Detect which cell encompasses the target text, then output its (x, y) center coordinate. 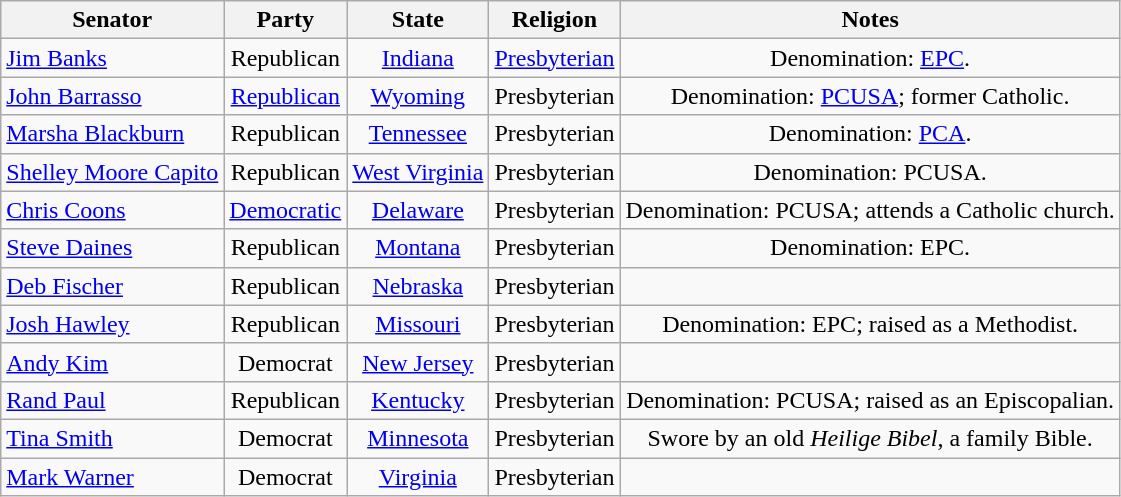
Denomination: PCUSA; attends a Catholic church. (870, 210)
Party (286, 20)
Democratic (286, 210)
Wyoming (418, 96)
Josh Hawley (112, 324)
Kentucky (418, 400)
Jim Banks (112, 58)
Montana (418, 248)
Tina Smith (112, 438)
Denomination: EPC; raised as a Methodist. (870, 324)
Deb Fischer (112, 286)
Religion (554, 20)
Swore by an old Heilige Bibel, a family Bible. (870, 438)
Tennessee (418, 134)
Mark Warner (112, 477)
Chris Coons (112, 210)
State (418, 20)
Virginia (418, 477)
West Virginia (418, 172)
Denomination: PCUSA. (870, 172)
Nebraska (418, 286)
Steve Daines (112, 248)
Indiana (418, 58)
Notes (870, 20)
John Barrasso (112, 96)
New Jersey (418, 362)
Andy Kim (112, 362)
Minnesota (418, 438)
Shelley Moore Capito (112, 172)
Denomination: PCA. (870, 134)
Marsha Blackburn (112, 134)
Missouri (418, 324)
Senator (112, 20)
Rand Paul (112, 400)
Denomination: PCUSA; raised as an Episcopalian. (870, 400)
Denomination: PCUSA; former Catholic. (870, 96)
Delaware (418, 210)
